Pinpoint the cell where the given text exists, returning its (X, Y) midpoint coordinate. 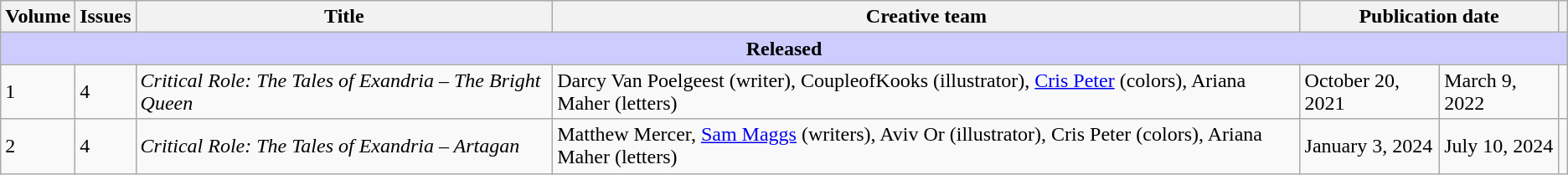
Critical Role: The Tales of Exandria – Artagan (344, 146)
Issues (106, 17)
October 20, 2021 (1370, 92)
Darcy Van Poelgeest (writer), CoupleofKooks (illustrator), Cris Peter (colors), Ariana Maher (letters) (926, 92)
Matthew Mercer, Sam Maggs (writers), Aviv Or (illustrator), Cris Peter (colors), Ariana Maher (letters) (926, 146)
Publication date (1429, 17)
Critical Role: The Tales of Exandria – The Bright Queen (344, 92)
1 (39, 92)
March 9, 2022 (1499, 92)
Creative team (926, 17)
Title (344, 17)
2 (39, 146)
Released (784, 49)
January 3, 2024 (1370, 146)
Volume (39, 17)
July 10, 2024 (1499, 146)
